From the cell containing the given text, extract its center point as [x, y] coordinate. 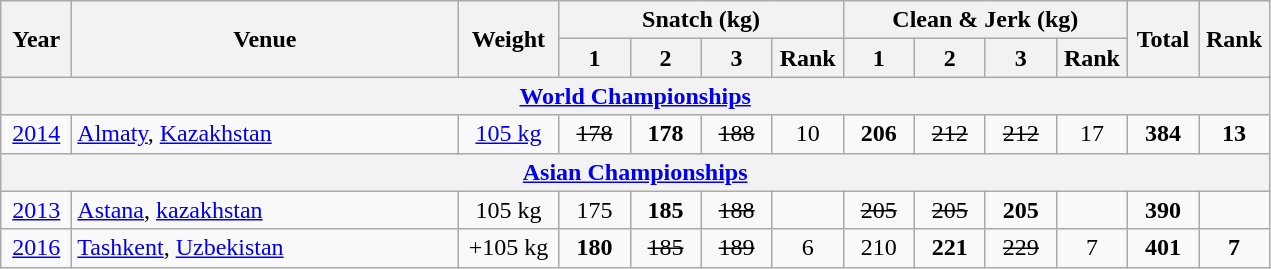
401 [1162, 248]
Almaty, Kazakhstan [265, 134]
Asian Championships [636, 172]
206 [878, 134]
221 [950, 248]
World Championships [636, 96]
180 [594, 248]
+105 kg [508, 248]
Total [1162, 39]
384 [1162, 134]
210 [878, 248]
Weight [508, 39]
13 [1234, 134]
Astana, kazakhstan [265, 210]
175 [594, 210]
189 [736, 248]
Tashkent, Uzbekistan [265, 248]
2016 [36, 248]
6 [808, 248]
Year [36, 39]
2013 [36, 210]
Snatch (kg) [701, 20]
229 [1020, 248]
Clean & Jerk (kg) [985, 20]
17 [1092, 134]
Venue [265, 39]
390 [1162, 210]
10 [808, 134]
2014 [36, 134]
